From the cell containing the given text, extract its center point as [x, y] coordinate. 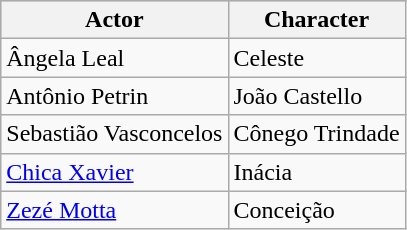
Actor [114, 20]
Character [316, 20]
Inácia [316, 172]
Chica Xavier [114, 172]
Antônio Petrin [114, 96]
João Castello [316, 96]
Celeste [316, 58]
Cônego Trindade [316, 134]
Sebastião Vasconcelos [114, 134]
Conceição [316, 210]
Ângela Leal [114, 58]
Zezé Motta [114, 210]
